Scan for the cell matching the given text and deliver its (X, Y) coordinate at center. 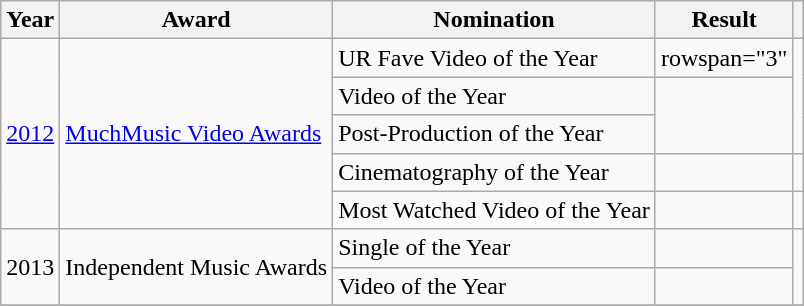
2012 (30, 134)
Result (724, 20)
Nomination (494, 20)
2013 (30, 267)
MuchMusic Video Awards (196, 134)
Most Watched Video of the Year (494, 210)
Post-Production of the Year (494, 134)
UR Fave Video of the Year (494, 58)
Single of the Year (494, 248)
Independent Music Awards (196, 267)
Year (30, 20)
Cinematography of the Year (494, 172)
rowspan="3" (724, 58)
Award (196, 20)
